Return [x, y] of the center of cell containing provided text 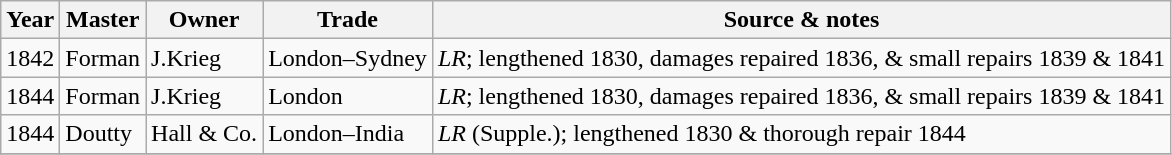
Source & notes [801, 20]
Hall & Co. [204, 134]
Doutty [103, 134]
London–India [348, 134]
LR (Supple.); lengthened 1830 & thorough repair 1844 [801, 134]
Owner [204, 20]
Trade [348, 20]
London [348, 96]
1842 [30, 58]
Year [30, 20]
Master [103, 20]
London–Sydney [348, 58]
